Identify which cell holds the provided text, then report its (x, y) central coordinate. 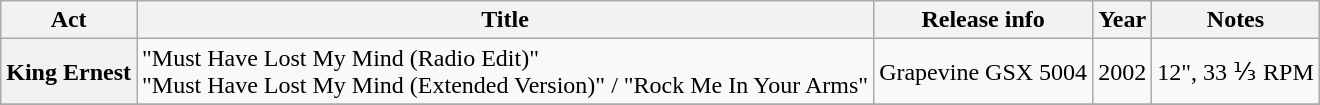
Title (504, 20)
Release info (984, 20)
Year (1122, 20)
"Must Have Lost My Mind (Radio Edit)""Must Have Lost My Mind (Extended Version)" / "Rock Me In Your Arms" (504, 72)
Act (69, 20)
King Ernest (69, 72)
Grapevine GSX 5004 (984, 72)
2002 (1122, 72)
Notes (1236, 20)
12", 33 ⅓ RPM (1236, 72)
